Output the (X, Y) coordinate of the center of the cell containing the given text.  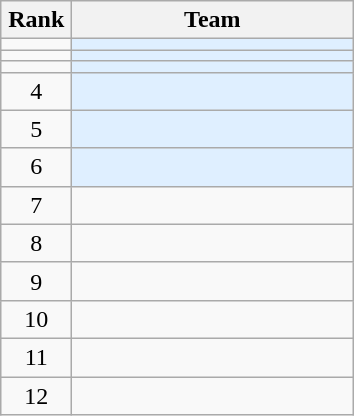
4 (36, 91)
Team (212, 20)
6 (36, 167)
5 (36, 129)
7 (36, 205)
9 (36, 281)
11 (36, 357)
10 (36, 319)
Rank (36, 20)
12 (36, 395)
8 (36, 243)
